Pinpoint the cell where the given text exists, returning its (x, y) midpoint coordinate. 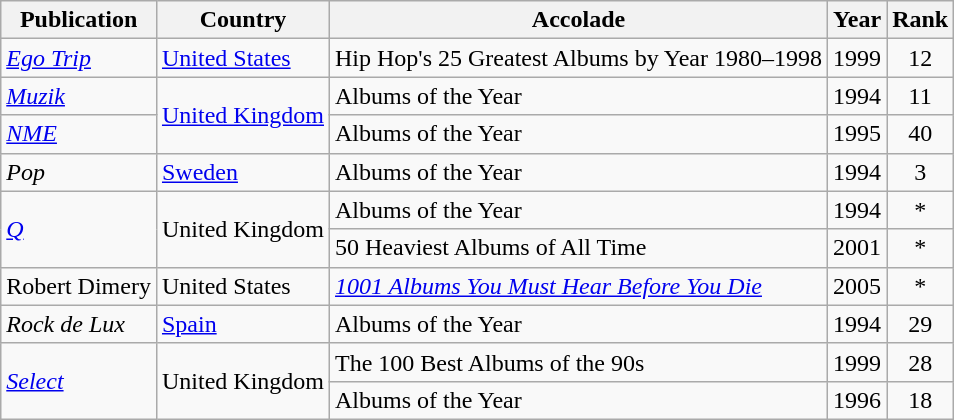
Year (858, 20)
1996 (858, 400)
50 Heaviest Albums of All Time (579, 248)
Ego Trip (79, 58)
28 (920, 362)
Rock de Lux (79, 324)
Country (242, 20)
NME (79, 134)
29 (920, 324)
Hip Hop's 25 Greatest Albums by Year 1980–1998 (579, 58)
Q (79, 229)
Publication (79, 20)
1995 (858, 134)
Rank (920, 20)
11 (920, 96)
Pop (79, 172)
Muzik (79, 96)
18 (920, 400)
Accolade (579, 20)
Sweden (242, 172)
12 (920, 58)
Spain (242, 324)
3 (920, 172)
The 100 Best Albums of the 90s (579, 362)
1001 Albums You Must Hear Before You Die (579, 286)
2001 (858, 248)
40 (920, 134)
Select (79, 381)
2005 (858, 286)
Robert Dimery (79, 286)
